Provide the (x, y) coordinate of the cell's center where the given text is located.  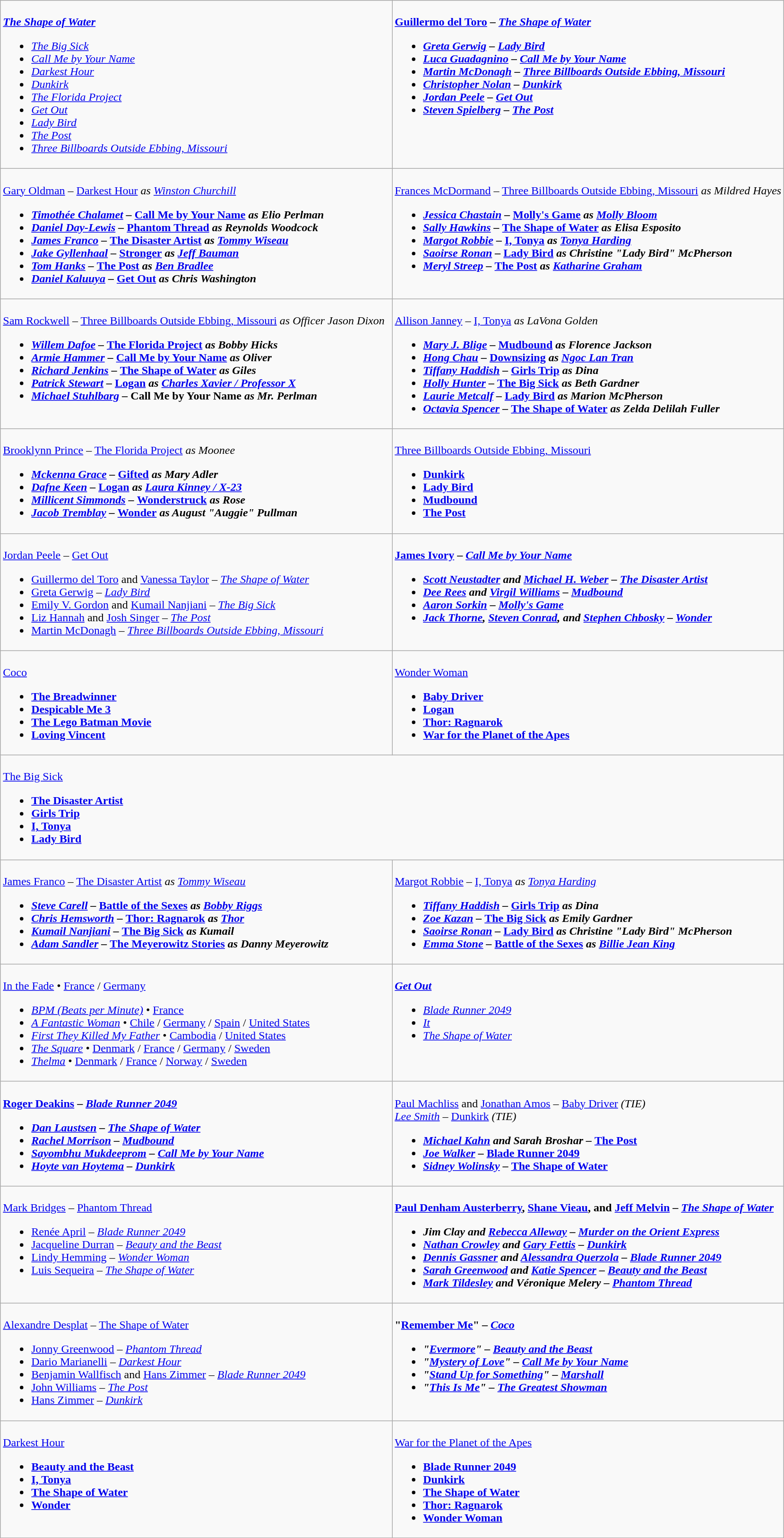
Darkest HourBeauty and the BeastI, TonyaThe Shape of WaterWonder (197, 1479)
The Big SickThe Disaster ArtistGirls TripI, TonyaLady Bird (392, 808)
CocoThe BreadwinnerDespicable Me 3The Lego Batman MovieLoving Vincent (197, 703)
Three Billboards Outside Ebbing, MissouriDunkirkLady BirdMudboundThe Post (588, 481)
Wonder WomanBaby DriverLoganThor: RagnarokWar for the Planet of the Apes (588, 703)
Get OutBlade Runner 2049ItThe Shape of Water (588, 1023)
War for the Planet of the ApesBlade Runner 2049DunkirkThe Shape of WaterThor: RagnarokWonder Woman (588, 1479)
